Return the [x, y] coordinate for the center point of the cell that contains the specified text.  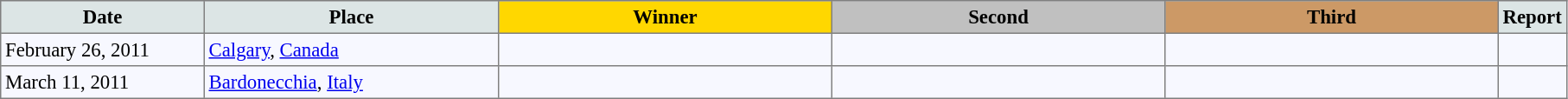
Bardonecchia, Italy [351, 82]
Place [351, 17]
Date [103, 17]
Report [1532, 17]
Calgary, Canada [351, 49]
February 26, 2011 [103, 49]
Second [998, 17]
Winner [666, 17]
Third [1332, 17]
March 11, 2011 [103, 82]
